Provide the (X, Y) coordinate of the cell's center where the given text is located.  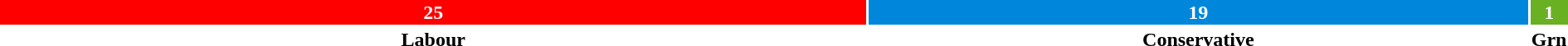
1 (1549, 12)
19 (1198, 12)
25 (433, 12)
